Provide the (x, y) coordinate of the cell's center where the given text is located.  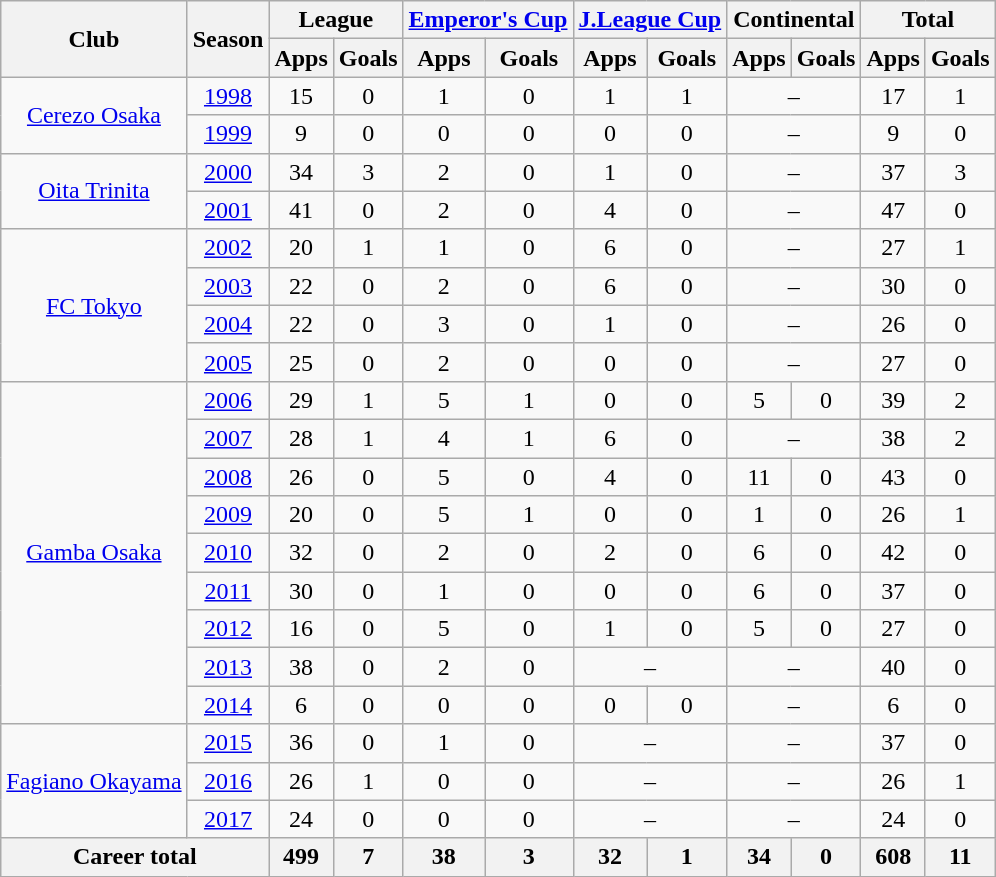
1999 (228, 134)
36 (301, 743)
42 (893, 553)
Fagiano Okayama (94, 781)
2010 (228, 553)
28 (301, 438)
40 (893, 667)
J.League Cup (650, 20)
1998 (228, 96)
43 (893, 477)
39 (893, 400)
Season (228, 39)
Oita Trinita (94, 191)
7 (368, 857)
Club (94, 39)
Cerezo Osaka (94, 115)
Total (928, 20)
47 (893, 210)
16 (301, 629)
29 (301, 400)
2006 (228, 400)
2012 (228, 629)
Emperor's Cup (488, 20)
2011 (228, 591)
41 (301, 210)
Continental (794, 20)
2013 (228, 667)
League (336, 20)
608 (893, 857)
17 (893, 96)
2017 (228, 819)
2003 (228, 286)
2016 (228, 781)
2000 (228, 172)
2001 (228, 210)
2015 (228, 743)
499 (301, 857)
2004 (228, 324)
25 (301, 362)
2008 (228, 477)
Career total (135, 857)
2002 (228, 248)
FC Tokyo (94, 305)
2005 (228, 362)
2007 (228, 438)
2009 (228, 515)
2014 (228, 705)
15 (301, 96)
Gamba Osaka (94, 552)
